Scan for the cell matching the given text and deliver its [X, Y] coordinate at center. 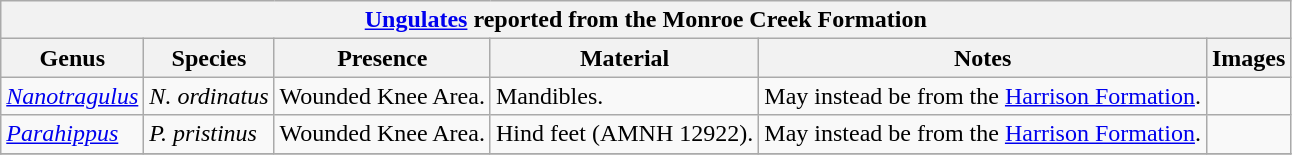
Material [624, 58]
Genus [72, 58]
Notes [983, 58]
Presence [382, 58]
Species [209, 58]
N. ordinatus [209, 96]
Nanotragulus [72, 96]
Ungulates reported from the Monroe Creek Formation [646, 20]
Hind feet (AMNH 12922). [624, 134]
P. pristinus [209, 134]
Parahippus [72, 134]
Mandibles. [624, 96]
Images [1248, 58]
